Return the [x, y] coordinate for the center point of the cell that contains the specified text.  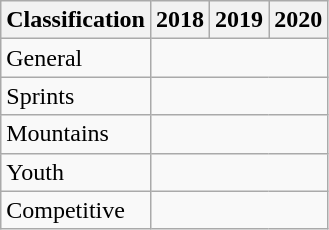
Youth [76, 172]
Competitive [76, 210]
2018 [180, 20]
2020 [298, 20]
Classification [76, 20]
General [76, 58]
Sprints [76, 96]
Mountains [76, 134]
2019 [240, 20]
